Find where the given text appears and provide that cell's center as (x, y) coordinate. 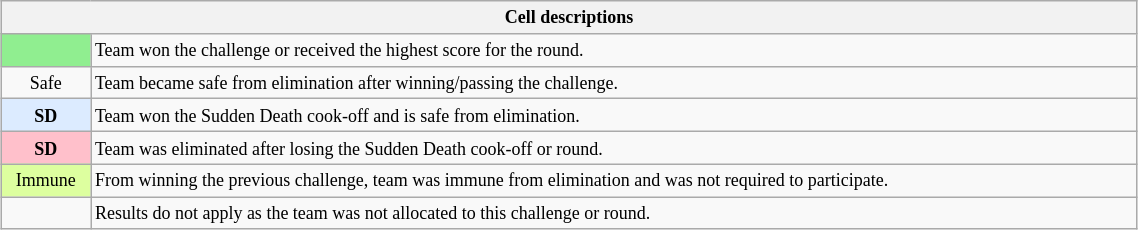
Team was eliminated after losing the Sudden Death cook-off or round. (614, 148)
Safe (46, 82)
Team became safe from elimination after winning/passing the challenge. (614, 82)
Immune (46, 180)
Team won the Sudden Death cook-off and is safe from elimination. (614, 116)
Results do not apply as the team was not allocated to this challenge or round. (614, 214)
Cell descriptions (569, 18)
From winning the previous challenge, team was immune from elimination and was not required to participate. (614, 180)
Team won the challenge or received the highest score for the round. (614, 50)
